Search for the cell housing the specified text and yield its [x, y] center coordinate. 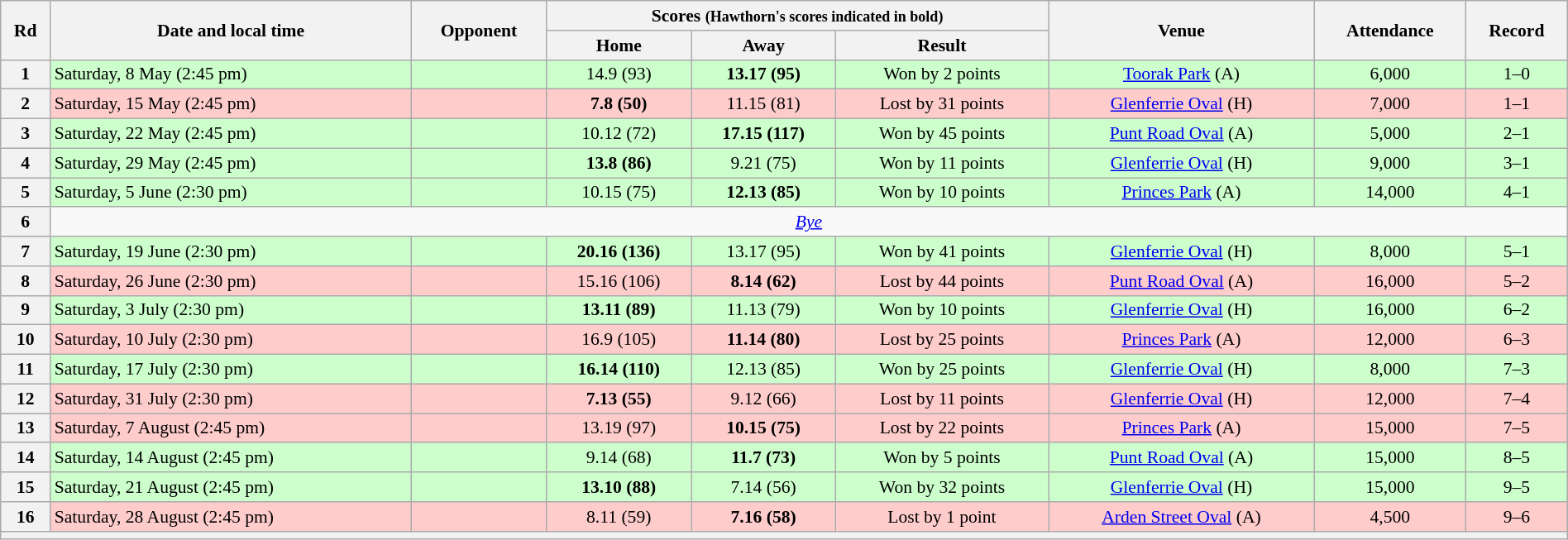
Record [1517, 30]
Saturday, 15 May (2:45 pm) [232, 104]
Saturday, 7 August (2:45 pm) [232, 428]
1 [26, 74]
Saturday, 8 May (2:45 pm) [232, 74]
Bye [809, 222]
Lost by 1 point [942, 517]
9,000 [1389, 163]
14 [26, 458]
6,000 [1389, 74]
Saturday, 22 May (2:45 pm) [232, 134]
Won by 2 points [942, 74]
3 [26, 134]
Lost by 11 points [942, 399]
11.13 (79) [763, 310]
2–1 [1517, 134]
17.15 (117) [763, 134]
Attendance [1389, 30]
Won by 45 points [942, 134]
8.14 (62) [763, 281]
16.9 (105) [619, 340]
12 [26, 399]
11.15 (81) [763, 104]
5–2 [1517, 281]
7,000 [1389, 104]
7–4 [1517, 399]
Opponent [480, 30]
Won by 5 points [942, 458]
Rd [26, 30]
6 [26, 222]
8 [26, 281]
13.8 (86) [619, 163]
9.12 (66) [763, 399]
Away [763, 45]
13.19 (97) [619, 428]
Lost by 44 points [942, 281]
Arden Street Oval (A) [1181, 517]
13.10 (88) [619, 487]
Saturday, 19 June (2:30 pm) [232, 251]
9–5 [1517, 487]
10.12 (72) [619, 134]
Venue [1181, 30]
7.13 (55) [619, 399]
11 [26, 370]
Saturday, 14 August (2:45 pm) [232, 458]
Lost by 25 points [942, 340]
7.14 (56) [763, 487]
14.9 (93) [619, 74]
9–6 [1517, 517]
Lost by 22 points [942, 428]
Saturday, 17 July (2:30 pm) [232, 370]
6–3 [1517, 340]
15.16 (106) [619, 281]
Saturday, 31 July (2:30 pm) [232, 399]
Result [942, 45]
Saturday, 28 August (2:45 pm) [232, 517]
Toorak Park (A) [1181, 74]
Saturday, 5 June (2:30 pm) [232, 193]
9.14 (68) [619, 458]
4,500 [1389, 517]
8.11 (59) [619, 517]
6–2 [1517, 310]
Home [619, 45]
Won by 41 points [942, 251]
Saturday, 29 May (2:45 pm) [232, 163]
Scores (Hawthorn's scores indicated in bold) [797, 16]
Won by 32 points [942, 487]
Date and local time [232, 30]
13 [26, 428]
7 [26, 251]
4–1 [1517, 193]
20.16 (136) [619, 251]
11.7 (73) [763, 458]
8–5 [1517, 458]
9 [26, 310]
Won by 11 points [942, 163]
7–5 [1517, 428]
10 [26, 340]
2 [26, 104]
4 [26, 163]
Won by 25 points [942, 370]
15 [26, 487]
Saturday, 26 June (2:30 pm) [232, 281]
7.16 (58) [763, 517]
3–1 [1517, 163]
7–3 [1517, 370]
7.8 (50) [619, 104]
5–1 [1517, 251]
9.21 (75) [763, 163]
11.14 (80) [763, 340]
Saturday, 21 August (2:45 pm) [232, 487]
13.11 (89) [619, 310]
5,000 [1389, 134]
1–1 [1517, 104]
Saturday, 3 July (2:30 pm) [232, 310]
16 [26, 517]
1–0 [1517, 74]
16.14 (110) [619, 370]
14,000 [1389, 193]
Saturday, 10 July (2:30 pm) [232, 340]
5 [26, 193]
Lost by 31 points [942, 104]
